Find where the given text appears and provide that cell's center as (X, Y) coordinate. 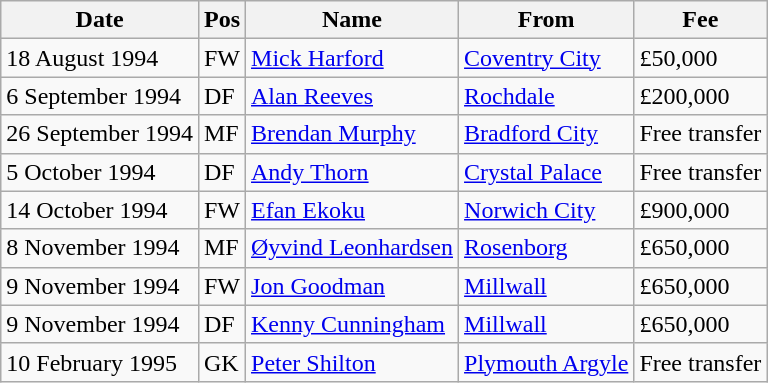
6 September 1994 (100, 96)
Plymouth Argyle (546, 362)
Date (100, 20)
Kenny Cunningham (352, 324)
18 August 1994 (100, 58)
Alan Reeves (352, 96)
Rochdale (546, 96)
10 February 1995 (100, 362)
£900,000 (700, 210)
£50,000 (700, 58)
£200,000 (700, 96)
26 September 1994 (100, 134)
Bradford City (546, 134)
8 November 1994 (100, 248)
Pos (222, 20)
GK (222, 362)
Jon Goodman (352, 286)
Coventry City (546, 58)
Name (352, 20)
Fee (700, 20)
Andy Thorn (352, 172)
Brendan Murphy (352, 134)
Crystal Palace (546, 172)
5 October 1994 (100, 172)
Peter Shilton (352, 362)
Efan Ekoku (352, 210)
Norwich City (546, 210)
Øyvind Leonhardsen (352, 248)
Rosenborg (546, 248)
Mick Harford (352, 58)
From (546, 20)
14 October 1994 (100, 210)
